Scan for the cell matching the given text and deliver its (X, Y) coordinate at center. 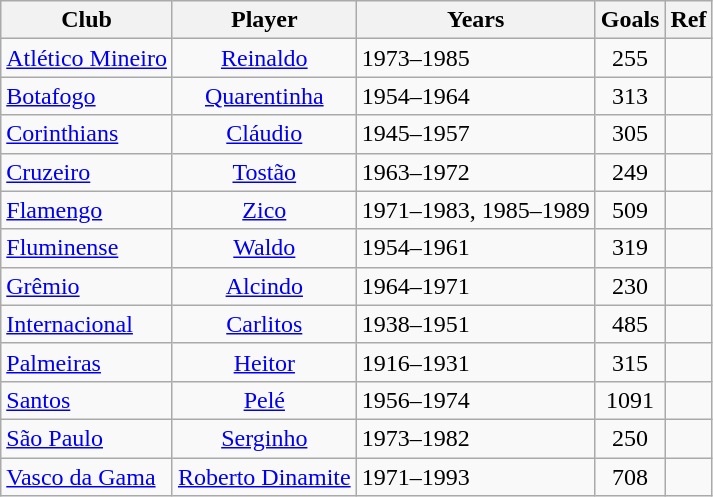
Grêmio (87, 286)
1964–1971 (476, 286)
230 (630, 286)
Player (264, 20)
1916–1931 (476, 362)
1963–1972 (476, 172)
Pelé (264, 400)
1954–1964 (476, 96)
Zico (264, 210)
Botafogo (87, 96)
Roberto Dinamite (264, 477)
Flamengo (87, 210)
249 (630, 172)
Carlitos (264, 324)
Years (476, 20)
Heitor (264, 362)
1956–1974 (476, 400)
1973–1982 (476, 438)
708 (630, 477)
250 (630, 438)
Corinthians (87, 134)
Palmeiras (87, 362)
Santos (87, 400)
Tostão (264, 172)
Quarentinha (264, 96)
509 (630, 210)
313 (630, 96)
Reinaldo (264, 58)
Serginho (264, 438)
1971–1993 (476, 477)
São Paulo (87, 438)
Cruzeiro (87, 172)
Ref (688, 20)
Goals (630, 20)
1971–1983, 1985–1989 (476, 210)
305 (630, 134)
255 (630, 58)
485 (630, 324)
Alcindo (264, 286)
1091 (630, 400)
Cláudio (264, 134)
Club (87, 20)
1954–1961 (476, 248)
Waldo (264, 248)
319 (630, 248)
Atlético Mineiro (87, 58)
1973–1985 (476, 58)
Internacional (87, 324)
1945–1957 (476, 134)
1938–1951 (476, 324)
Fluminense (87, 248)
Vasco da Gama (87, 477)
315 (630, 362)
